Pinpoint the cell where the given text exists, returning its [x, y] midpoint coordinate. 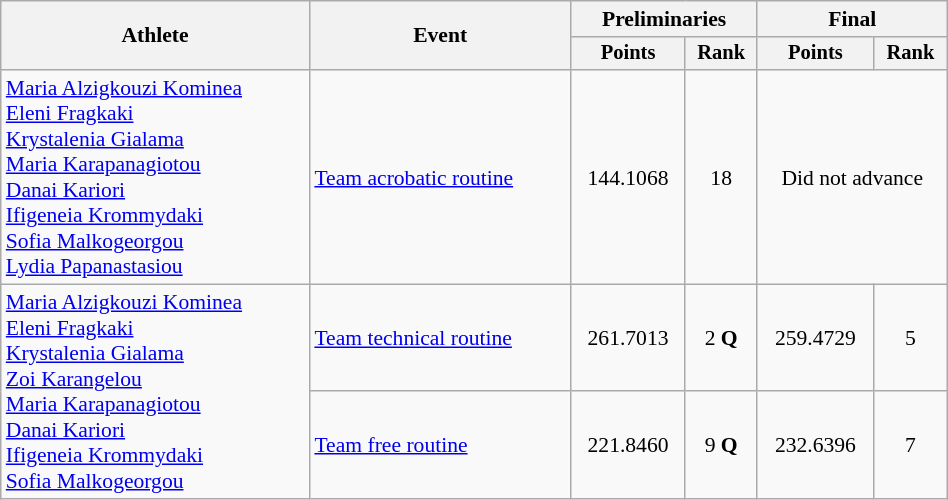
Maria Alzigkouzi Kominea Eleni Fragkaki Krystalenia Gialama Zoi Karangelou Maria Karapanagiotou Danai Kariori Ifigeneia Krommydaki Sofia Malkogeorgou [156, 392]
144.1068 [628, 177]
5 [911, 338]
Did not advance [852, 177]
Event [440, 36]
261.7013 [628, 338]
2 Q [721, 338]
Athlete [156, 36]
Team acrobatic routine [440, 177]
7 [911, 446]
232.6396 [815, 446]
221.8460 [628, 446]
259.4729 [815, 338]
Preliminaries [664, 19]
Team technical routine [440, 338]
Final [852, 19]
18 [721, 177]
9 Q [721, 446]
Team free routine [440, 446]
